Output the (x, y) coordinate of the center of the cell containing the given text.  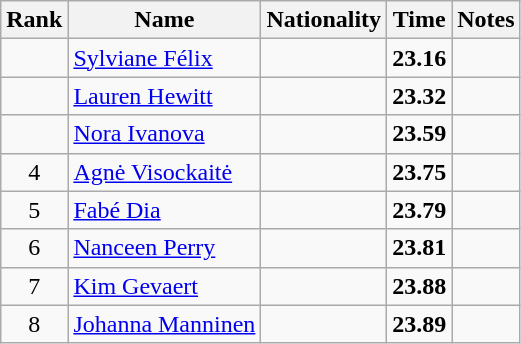
23.88 (420, 286)
8 (34, 324)
Lauren Hewitt (164, 96)
23.32 (420, 96)
Kim Gevaert (164, 286)
Name (164, 20)
Sylviane Félix (164, 58)
5 (34, 210)
Rank (34, 20)
Time (420, 20)
Johanna Manninen (164, 324)
6 (34, 248)
23.75 (420, 172)
Fabé Dia (164, 210)
Nationality (324, 20)
23.81 (420, 248)
23.16 (420, 58)
Nanceen Perry (164, 248)
Notes (486, 20)
7 (34, 286)
Agnė Visockaitė (164, 172)
23.59 (420, 134)
23.79 (420, 210)
4 (34, 172)
23.89 (420, 324)
Nora Ivanova (164, 134)
